Find where the given text appears and provide that cell's center as (x, y) coordinate. 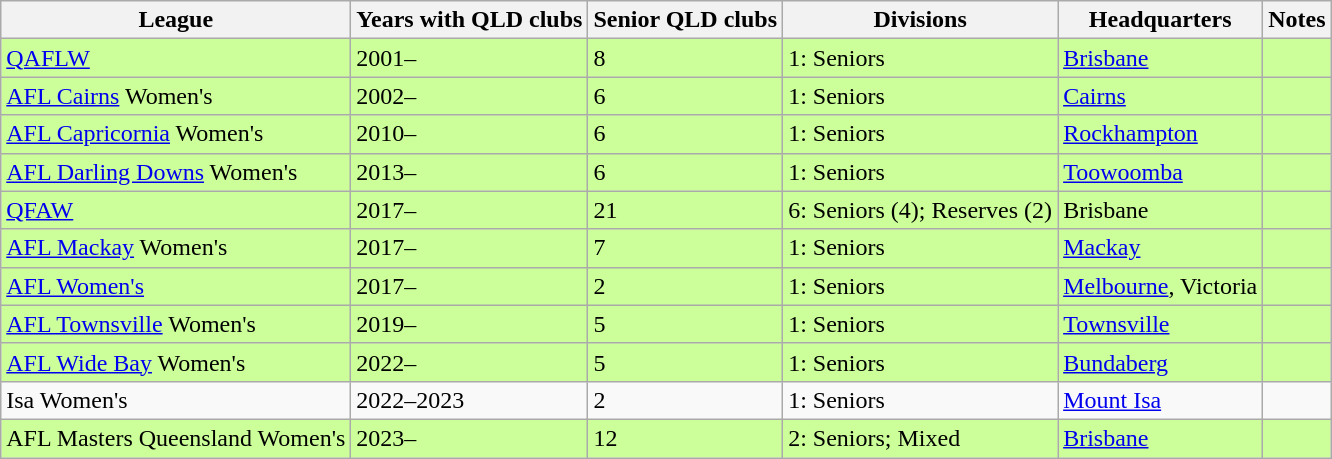
AFL Capricornia Women's (176, 134)
2023– (470, 438)
Mackay (1160, 248)
League (176, 20)
Years with QLD clubs (470, 20)
Senior QLD clubs (686, 20)
QAFLW (176, 58)
Notes (1297, 20)
AFL Mackay Women's (176, 248)
Mount Isa (1160, 400)
AFL Women's (176, 286)
AFL Cairns Women's (176, 96)
2022–2023 (470, 400)
Isa Women's (176, 400)
12 (686, 438)
AFL Townsville Women's (176, 324)
Rockhampton (1160, 134)
2013– (470, 172)
2002– (470, 96)
2022– (470, 362)
2001– (470, 58)
8 (686, 58)
6: Seniors (4); Reserves (2) (920, 210)
Cairns (1160, 96)
AFL Wide Bay Women's (176, 362)
Divisions (920, 20)
2: Seniors; Mixed (920, 438)
Headquarters (1160, 20)
AFL Darling Downs Women's (176, 172)
Toowoomba (1160, 172)
21 (686, 210)
2019– (470, 324)
Bundaberg (1160, 362)
7 (686, 248)
AFL Masters Queensland Women's (176, 438)
Melbourne, Victoria (1160, 286)
Townsville (1160, 324)
QFAW (176, 210)
2010– (470, 134)
